From the cell containing the given text, extract its center point as (X, Y) coordinate. 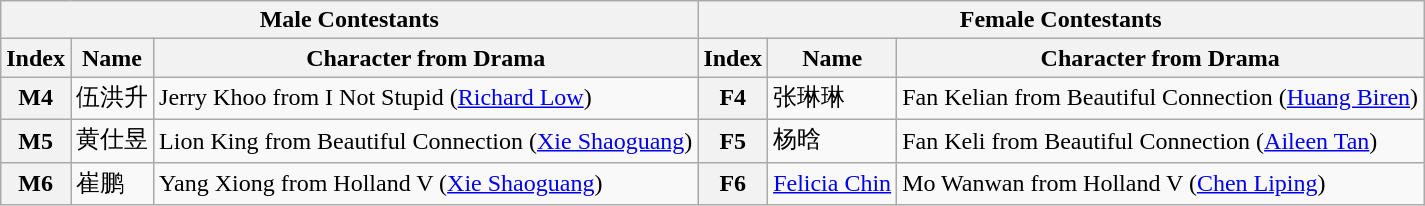
伍洪升 (112, 98)
F4 (733, 98)
M5 (36, 140)
崔鹏 (112, 184)
Felicia Chin (832, 184)
M6 (36, 184)
F5 (733, 140)
Yang Xiong from Holland V (Xie Shaoguang) (426, 184)
F6 (733, 184)
Fan Keli from Beautiful Connection (Aileen Tan) (1160, 140)
Lion King from Beautiful Connection (Xie Shaoguang) (426, 140)
张琳琳 (832, 98)
M4 (36, 98)
Female Contestants (1061, 20)
Mo Wanwan from Holland V (Chen Liping) (1160, 184)
Fan Kelian from Beautiful Connection (Huang Biren) (1160, 98)
Jerry Khoo from I Not Stupid (Richard Low) (426, 98)
黄仕昱 (112, 140)
Male Contestants (350, 20)
杨晗 (832, 140)
